Search for the cell housing the specified text and yield its (X, Y) center coordinate. 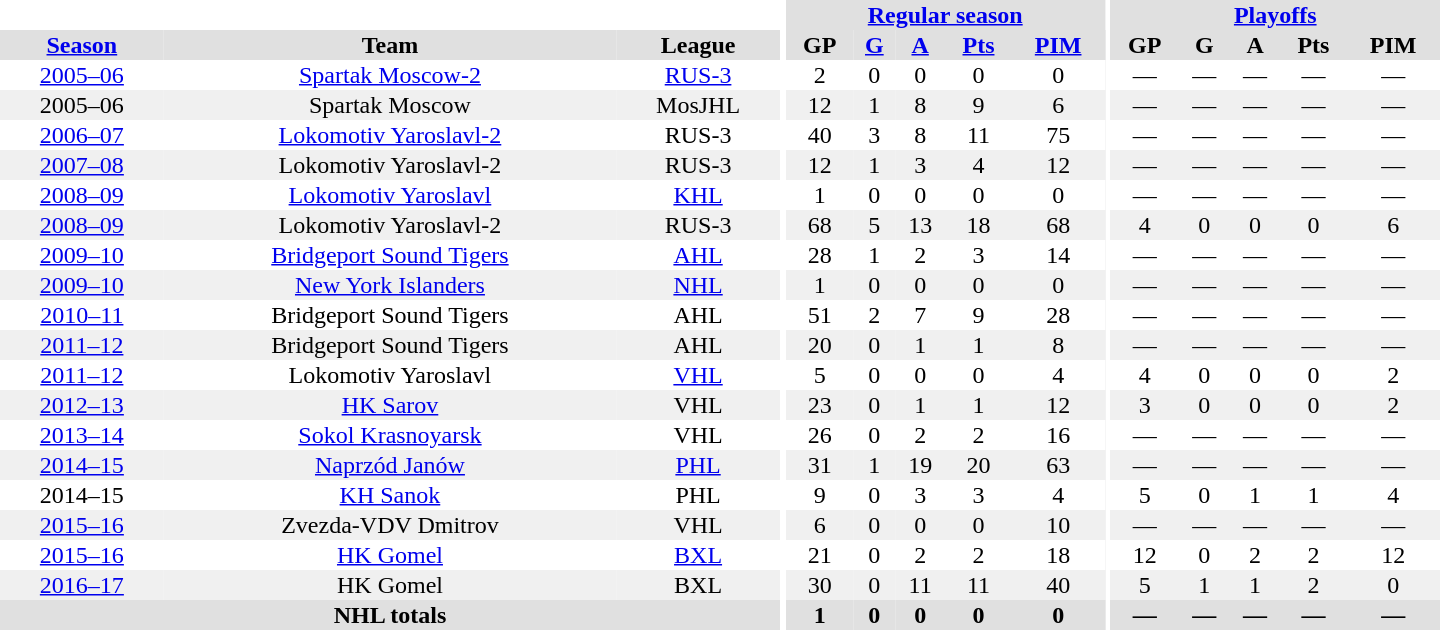
19 (920, 465)
63 (1058, 465)
New York Islanders (390, 285)
Spartak Moscow-2 (390, 75)
2013–14 (82, 435)
Playoffs (1276, 15)
10 (1058, 525)
NHL (698, 285)
21 (820, 555)
7 (920, 315)
MosJHL (698, 105)
13 (920, 225)
30 (820, 585)
Team (390, 45)
51 (820, 315)
KHL (698, 195)
26 (820, 435)
23 (820, 405)
2010–11 (82, 315)
League (698, 45)
Sokol Krasnoyarsk (390, 435)
31 (820, 465)
2012–13 (82, 405)
Zvezda-VDV Dmitrov (390, 525)
2016–17 (82, 585)
KH Sanok (390, 495)
HK Sarov (390, 405)
2006–07 (82, 135)
NHL totals (390, 615)
2007–08 (82, 165)
Season (82, 45)
14 (1058, 255)
Regular season (946, 15)
Spartak Moscow (390, 105)
75 (1058, 135)
16 (1058, 435)
Naprzód Janów (390, 465)
